Capture the cell that displays the provided text and extract its [X, Y] central coordinate. 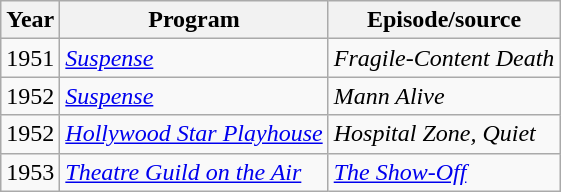
Hospital Zone, Quiet [444, 134]
1953 [30, 172]
1951 [30, 58]
Theatre Guild on the Air [194, 172]
Hollywood Star Playhouse [194, 134]
Mann Alive [444, 96]
Program [194, 20]
Year [30, 20]
The Show-Off [444, 172]
Fragile-Content Death [444, 58]
Episode/source [444, 20]
